Provide the (X, Y) coordinate of the cell's center where the given text is located.  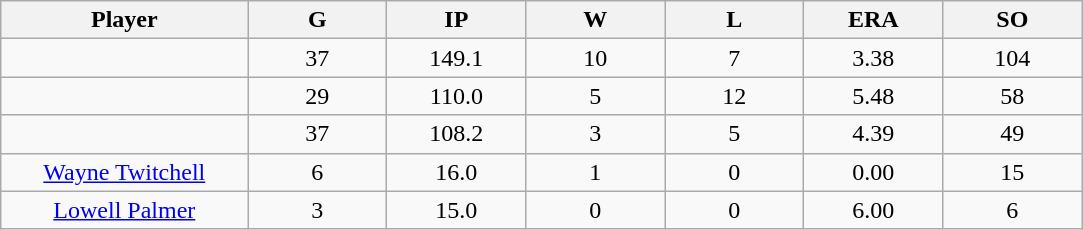
16.0 (456, 172)
58 (1012, 96)
IP (456, 20)
G (318, 20)
1 (596, 172)
W (596, 20)
ERA (874, 20)
5.48 (874, 96)
SO (1012, 20)
15.0 (456, 210)
149.1 (456, 58)
104 (1012, 58)
7 (734, 58)
49 (1012, 134)
L (734, 20)
4.39 (874, 134)
0.00 (874, 172)
Player (124, 20)
Wayne Twitchell (124, 172)
12 (734, 96)
108.2 (456, 134)
110.0 (456, 96)
15 (1012, 172)
3.38 (874, 58)
6.00 (874, 210)
29 (318, 96)
Lowell Palmer (124, 210)
10 (596, 58)
